Detect which cell encompasses the target text, then output its (x, y) center coordinate. 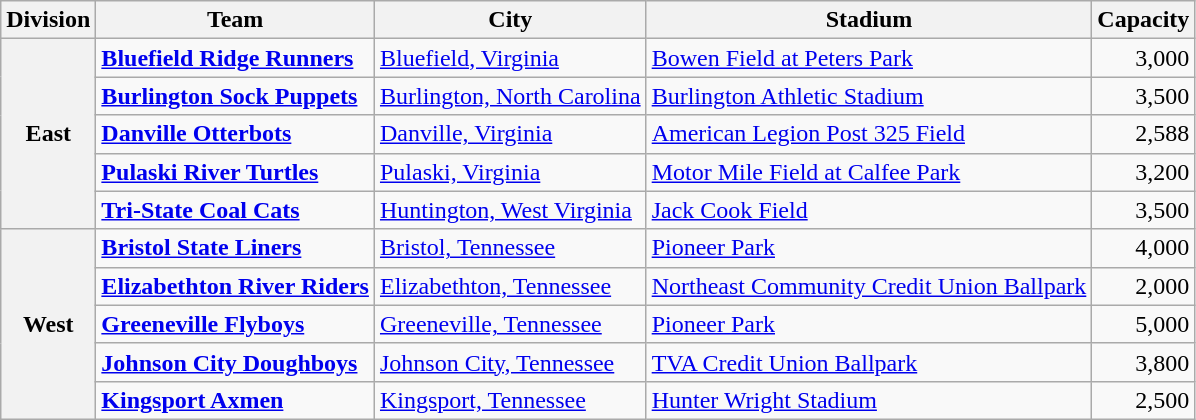
Hunter Wright Stadium (869, 400)
Greeneville, Tennessee (510, 324)
5,000 (1144, 324)
Danville Otterbots (236, 134)
Johnson City Doughboys (236, 362)
Bluefield Ridge Runners (236, 58)
Bristol State Liners (236, 248)
TVA Credit Union Ballpark (869, 362)
Elizabethton, Tennessee (510, 286)
3,000 (1144, 58)
East (48, 134)
2,500 (1144, 400)
Bowen Field at Peters Park (869, 58)
3,800 (1144, 362)
2,588 (1144, 134)
3,200 (1144, 172)
Danville, Virginia (510, 134)
City (510, 20)
Pulaski River Turtles (236, 172)
Burlington, North Carolina (510, 96)
Greeneville Flyboys (236, 324)
Bluefield, Virginia (510, 58)
West (48, 324)
Capacity (1144, 20)
Burlington Athletic Stadium (869, 96)
Pulaski, Virginia (510, 172)
Jack Cook Field (869, 210)
American Legion Post 325 Field (869, 134)
Division (48, 20)
Burlington Sock Puppets (236, 96)
Motor Mile Field at Calfee Park (869, 172)
Northeast Community Credit Union Ballpark (869, 286)
Stadium (869, 20)
Bristol, Tennessee (510, 248)
Huntington, West Virginia (510, 210)
Tri-State Coal Cats (236, 210)
2,000 (1144, 286)
Team (236, 20)
Kingsport Axmen (236, 400)
Elizabethton River Riders (236, 286)
Johnson City, Tennessee (510, 362)
Kingsport, Tennessee (510, 400)
4,000 (1144, 248)
